Search for the cell housing the specified text and yield its (X, Y) center coordinate. 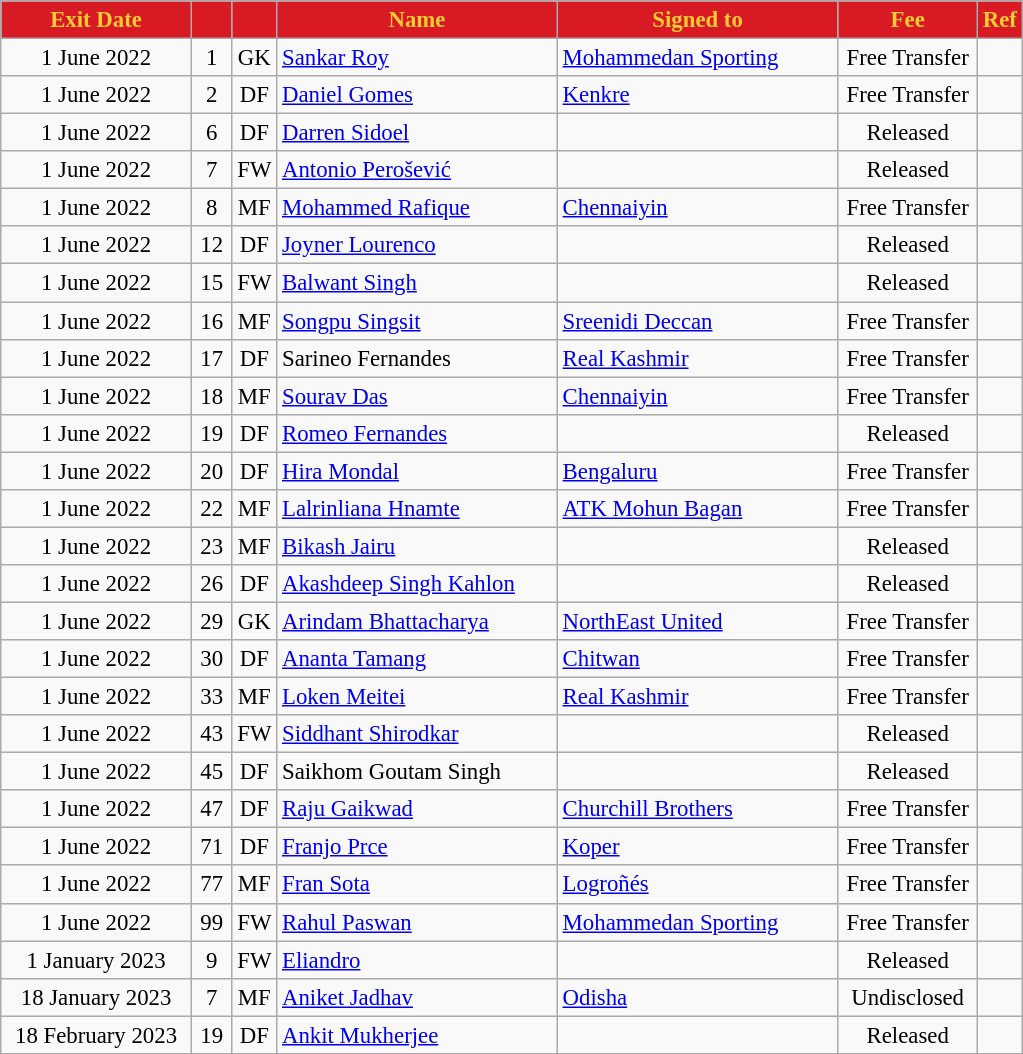
NorthEast United (698, 621)
Antonio Perošević (418, 170)
99 (212, 922)
Siddhant Shirodkar (418, 734)
Arindam Bhattacharya (418, 621)
Rahul Paswan (418, 922)
9 (212, 960)
Raju Gaikwad (418, 809)
Chitwan (698, 659)
33 (212, 697)
Odisha (698, 997)
Sankar Roy (418, 58)
18 (212, 396)
Koper (698, 847)
18 February 2023 (96, 1035)
Exit Date (96, 20)
6 (212, 133)
23 (212, 546)
Signed to (698, 20)
8 (212, 208)
ATK Mohun Bagan (698, 509)
Joyner Lourenco (418, 245)
30 (212, 659)
Sarineo Fernandes (418, 358)
Daniel Gomes (418, 95)
Ananta Tamang (418, 659)
1 January 2023 (96, 960)
Aniket Jadhav (418, 997)
Saikhom Goutam Singh (418, 772)
1 (212, 58)
Sourav Das (418, 396)
20 (212, 471)
16 (212, 321)
12 (212, 245)
77 (212, 885)
Lalrinliana Hnamte (418, 509)
26 (212, 584)
Sreenidi Deccan (698, 321)
Churchill Brothers (698, 809)
Franjo Prce (418, 847)
47 (212, 809)
Akashdeep Singh Kahlon (418, 584)
Logroñés (698, 885)
Mohammed Rafique (418, 208)
Ref (1000, 20)
22 (212, 509)
Eliandro (418, 960)
Darren Sidoel (418, 133)
2 (212, 95)
Undisclosed (908, 997)
Name (418, 20)
Fee (908, 20)
15 (212, 283)
Bengaluru (698, 471)
Romeo Fernandes (418, 433)
29 (212, 621)
Songpu Singsit (418, 321)
Fran Sota (418, 885)
Kenkre (698, 95)
Balwant Singh (418, 283)
Hira Mondal (418, 471)
71 (212, 847)
45 (212, 772)
17 (212, 358)
Ankit Mukherjee (418, 1035)
Loken Meitei (418, 697)
43 (212, 734)
18 January 2023 (96, 997)
Bikash Jairu (418, 546)
